Output the [X, Y] coordinate of the center of the cell containing the given text.  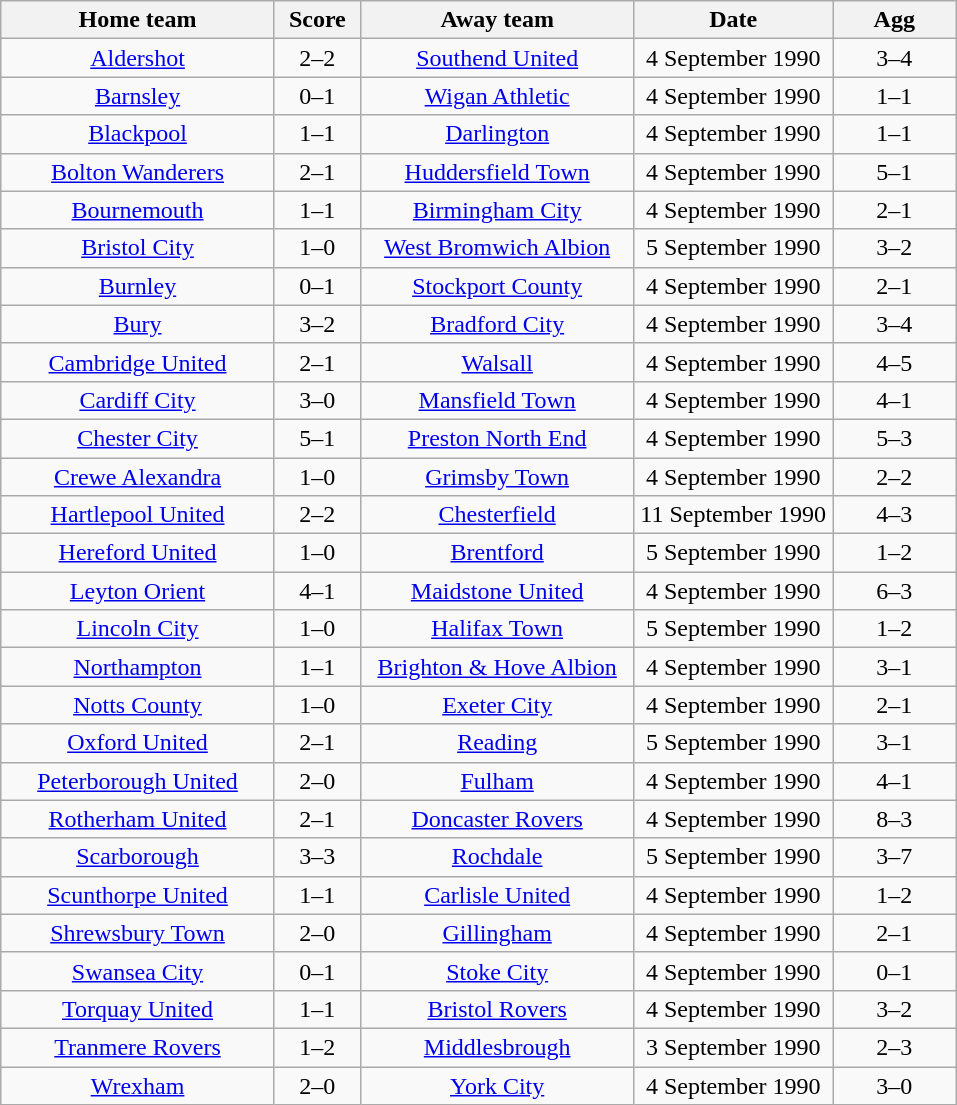
4–3 [894, 515]
Birmingham City [497, 210]
Chesterfield [497, 515]
Bolton Wanderers [138, 172]
Southend United [497, 58]
Shrewsbury Town [138, 933]
Aldershot [138, 58]
Rotherham United [138, 819]
Bury [138, 324]
Barnsley [138, 96]
6–3 [894, 591]
Preston North End [497, 438]
Date [734, 20]
Blackpool [138, 134]
Cardiff City [138, 400]
3–3 [317, 857]
Tranmere Rovers [138, 1047]
Peterborough United [138, 781]
Maidstone United [497, 591]
Rochdale [497, 857]
Halifax Town [497, 629]
Exeter City [497, 705]
Oxford United [138, 743]
Northampton [138, 667]
Fulham [497, 781]
Mansfield Town [497, 400]
York City [497, 1085]
Hereford United [138, 553]
Grimsby Town [497, 477]
Huddersfield Town [497, 172]
West Bromwich Albion [497, 248]
Crewe Alexandra [138, 477]
11 September 1990 [734, 515]
Scarborough [138, 857]
Lincoln City [138, 629]
Home team [138, 20]
Stockport County [497, 286]
8–3 [894, 819]
Swansea City [138, 971]
2–3 [894, 1047]
Cambridge United [138, 362]
Doncaster Rovers [497, 819]
Brentford [497, 553]
Hartlepool United [138, 515]
3 September 1990 [734, 1047]
Burnley [138, 286]
Scunthorpe United [138, 895]
Walsall [497, 362]
Bristol Rovers [497, 1009]
Bradford City [497, 324]
Leyton Orient [138, 591]
Darlington [497, 134]
Middlesbrough [497, 1047]
Agg [894, 20]
4–5 [894, 362]
Gillingham [497, 933]
Wrexham [138, 1085]
Brighton & Hove Albion [497, 667]
Reading [497, 743]
Carlisle United [497, 895]
Bournemouth [138, 210]
Away team [497, 20]
Notts County [138, 705]
Score [317, 20]
Chester City [138, 438]
3–7 [894, 857]
Stoke City [497, 971]
Wigan Athletic [497, 96]
Torquay United [138, 1009]
5–3 [894, 438]
Bristol City [138, 248]
